Locate the cell with the specified text and output its [x, y] center coordinate. 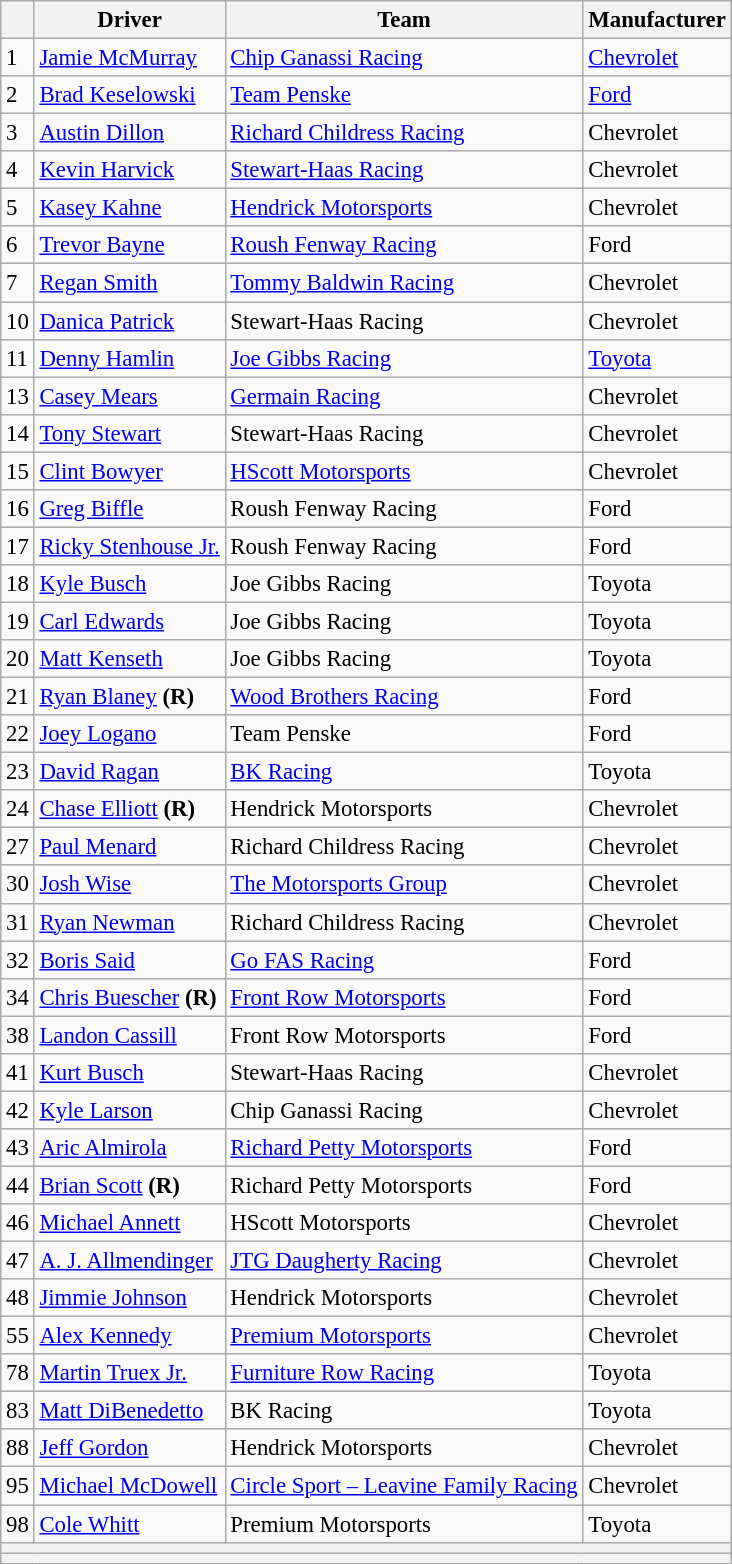
Furniture Row Racing [404, 1373]
22 [18, 734]
7 [18, 283]
30 [18, 885]
3 [18, 133]
Denny Hamlin [130, 358]
38 [18, 1035]
Kasey Kahne [130, 208]
24 [18, 809]
Team [404, 20]
48 [18, 1298]
23 [18, 772]
16 [18, 509]
95 [18, 1486]
Michael McDowell [130, 1486]
Chris Buescher (R) [130, 997]
Clint Bowyer [130, 471]
Ryan Newman [130, 922]
21 [18, 697]
Manufacturer [657, 20]
Matt Kenseth [130, 659]
Greg Biffle [130, 509]
Brian Scott (R) [130, 1185]
34 [18, 997]
32 [18, 960]
Brad Keselowski [130, 95]
15 [18, 471]
Wood Brothers Racing [404, 697]
78 [18, 1373]
Tony Stewart [130, 433]
Josh Wise [130, 885]
Cole Whitt [130, 1524]
Kyle Larson [130, 1110]
1 [18, 58]
42 [18, 1110]
31 [18, 922]
Carl Edwards [130, 621]
13 [18, 396]
11 [18, 358]
Go FAS Racing [404, 960]
Boris Said [130, 960]
A. J. Allmendinger [130, 1261]
Michael Annett [130, 1223]
17 [18, 546]
David Ragan [130, 772]
55 [18, 1336]
Aric Almirola [130, 1148]
41 [18, 1073]
Alex Kennedy [130, 1336]
Germain Racing [404, 396]
14 [18, 433]
Casey Mears [130, 396]
Austin Dillon [130, 133]
Matt DiBenedetto [130, 1411]
Joey Logano [130, 734]
Trevor Bayne [130, 245]
JTG Daugherty Racing [404, 1261]
83 [18, 1411]
20 [18, 659]
Kurt Busch [130, 1073]
88 [18, 1449]
Chase Elliott (R) [130, 809]
The Motorsports Group [404, 885]
Jamie McMurray [130, 58]
18 [18, 584]
44 [18, 1185]
Regan Smith [130, 283]
98 [18, 1524]
Jeff Gordon [130, 1449]
Ryan Blaney (R) [130, 697]
Danica Patrick [130, 321]
Tommy Baldwin Racing [404, 283]
Driver [130, 20]
Kevin Harvick [130, 170]
Paul Menard [130, 847]
Circle Sport – Leavine Family Racing [404, 1486]
19 [18, 621]
10 [18, 321]
4 [18, 170]
Kyle Busch [130, 584]
27 [18, 847]
5 [18, 208]
2 [18, 95]
46 [18, 1223]
Landon Cassill [130, 1035]
Martin Truex Jr. [130, 1373]
47 [18, 1261]
6 [18, 245]
43 [18, 1148]
Ricky Stenhouse Jr. [130, 546]
Jimmie Johnson [130, 1298]
